Return [x, y] of the center of cell containing provided text 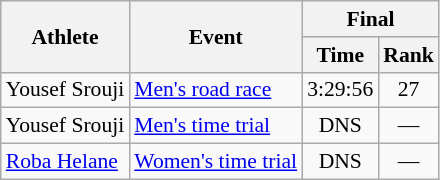
Time [340, 55]
27 [408, 90]
Men's road race [216, 90]
Women's time trial [216, 162]
Men's time trial [216, 126]
Roba Helane [65, 162]
Rank [408, 55]
Athlete [65, 36]
3:29:56 [340, 90]
Event [216, 36]
Final [370, 19]
